For the text-containing cell, return its midpoint in [X, Y] coordinate format. 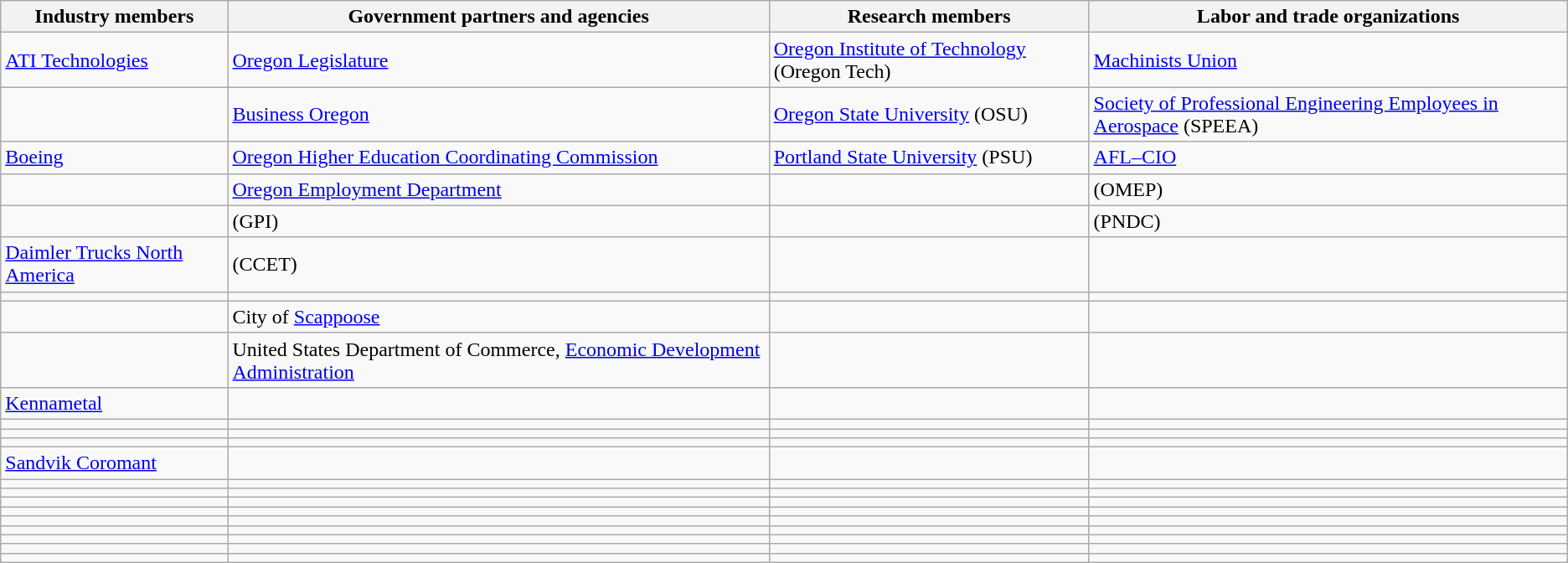
Labor and trade organizations [1328, 17]
Sandvik Coromant [114, 463]
Society of Professional Engineering Employees in Aerospace (SPEEA) [1328, 114]
Oregon Higher Education Coordinating Commission [498, 158]
AFL–CIO [1328, 158]
Portland State University (PSU) [929, 158]
Oregon Institute of Technology (Oregon Tech) [929, 60]
City of Scappoose [498, 317]
Research members [929, 17]
Boeing [114, 158]
Daimler Trucks North America [114, 265]
(OMEP) [1328, 189]
Oregon State University (OSU) [929, 114]
Industry members [114, 17]
Government partners and agencies [498, 17]
ATI Technologies [114, 60]
Business Oregon [498, 114]
(PNDC) [1328, 221]
United States Department of Commerce, Economic Development Administration [498, 360]
(GPI) [498, 221]
Kennametal [114, 403]
Oregon Employment Department [498, 189]
Machinists Union [1328, 60]
(CCET) [498, 265]
Oregon Legislature [498, 60]
